Search for the cell housing the specified text and yield its (X, Y) center coordinate. 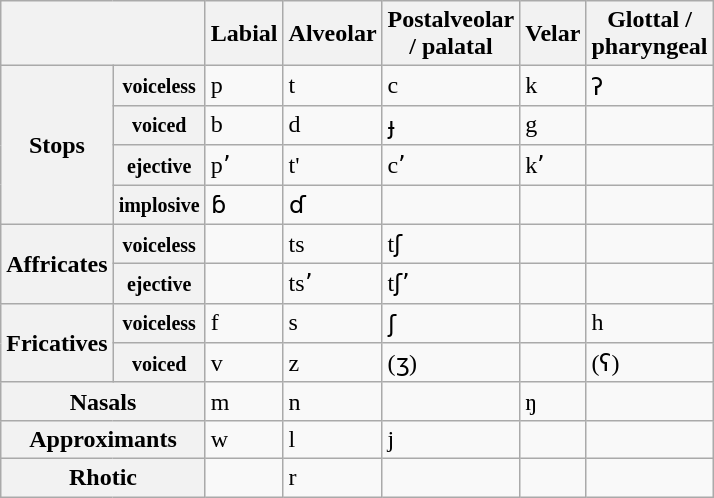
Approximants (104, 439)
ŋ (553, 401)
Velar (553, 34)
d (332, 125)
ɗ (332, 204)
Affricates (57, 264)
(ʒ) (451, 363)
h (650, 323)
c (451, 86)
p (244, 86)
b (244, 125)
Rhotic (104, 477)
Glottal /pharyngeal (650, 34)
tsʼ (332, 284)
m (244, 401)
l (332, 439)
z (332, 363)
r (332, 477)
cʼ (451, 165)
t' (332, 165)
kʼ (553, 165)
ɟ (451, 125)
v (244, 363)
Fricatives (57, 342)
ɓ (244, 204)
f (244, 323)
ʃ (451, 323)
Nasals (104, 401)
ts (332, 244)
t (332, 86)
Postalveolar/ palatal (451, 34)
g (553, 125)
implosive (159, 204)
tʃʼ (451, 284)
Labial (244, 34)
Alveolar (332, 34)
Stops (57, 145)
(ʕ) (650, 363)
j (451, 439)
k (553, 86)
w (244, 439)
s (332, 323)
tʃ (451, 244)
ʔ (650, 86)
pʼ (244, 165)
n (332, 401)
